Pinpoint the cell where the given text exists, returning its [X, Y] midpoint coordinate. 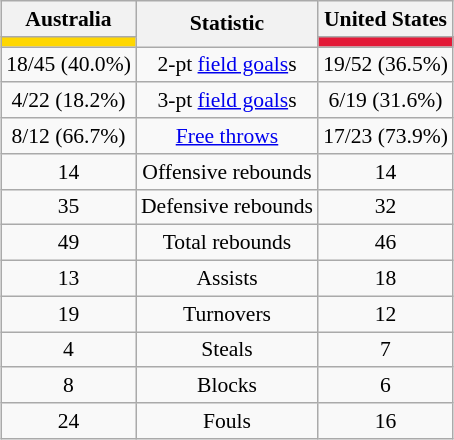
Turnovers [227, 314]
Steals [227, 350]
7 [386, 350]
Australia [68, 19]
16 [386, 421]
6/19 (31.6%) [386, 100]
Blocks [227, 385]
32 [386, 207]
18 [386, 278]
4 [68, 350]
4/22 (18.2%) [68, 100]
Statistic [227, 24]
13 [68, 278]
35 [68, 207]
8 [68, 385]
Defensive rebounds [227, 207]
8/12 (66.7%) [68, 136]
19/52 (36.5%) [386, 64]
Offensive rebounds [227, 171]
United States [386, 19]
6 [386, 385]
3-pt field goalss [227, 100]
Free throws [227, 136]
19 [68, 314]
2-pt field goalss [227, 64]
17/23 (73.9%) [386, 136]
12 [386, 314]
Assists [227, 278]
49 [68, 243]
Fouls [227, 421]
46 [386, 243]
18/45 (40.0%) [68, 64]
24 [68, 421]
Total rebounds [227, 243]
